Pinpoint the cell where the given text exists, returning its (X, Y) midpoint coordinate. 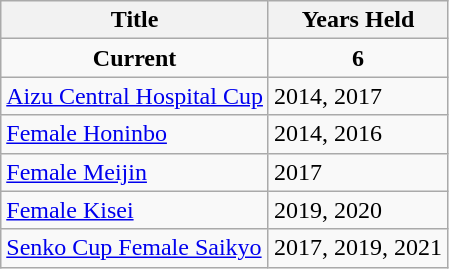
Aizu Central Hospital Cup (135, 96)
Current (135, 58)
2017, 2019, 2021 (358, 248)
Female Honinbo (135, 134)
Senko Cup Female Saikyo (135, 248)
2017 (358, 172)
Female Kisei (135, 210)
2014, 2017 (358, 96)
Female Meijin (135, 172)
6 (358, 58)
Title (135, 20)
2014, 2016 (358, 134)
2019, 2020 (358, 210)
Years Held (358, 20)
